Return (x, y) of the center of cell containing provided text 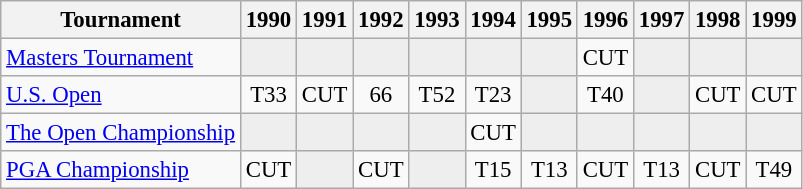
T15 (493, 170)
The Open Championship (121, 133)
T52 (437, 95)
U.S. Open (121, 95)
T49 (774, 170)
1991 (325, 20)
1999 (774, 20)
1995 (549, 20)
PGA Championship (121, 170)
T33 (268, 95)
1998 (718, 20)
1996 (605, 20)
1994 (493, 20)
1993 (437, 20)
66 (381, 95)
Tournament (121, 20)
Masters Tournament (121, 58)
1997 (661, 20)
T23 (493, 95)
1990 (268, 20)
T40 (605, 95)
1992 (381, 20)
